Extract the (x, y) coordinate from the center of the cell holding the provided text.  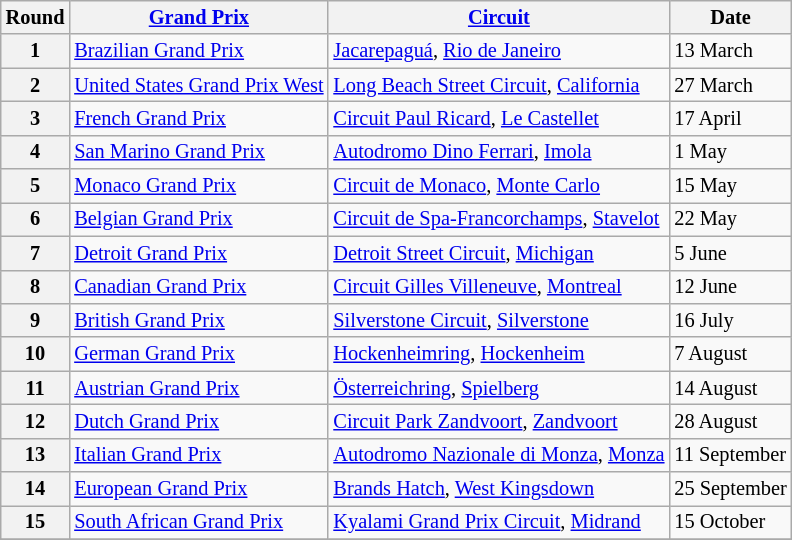
6 (36, 219)
German Grand Prix (198, 354)
Brands Hatch, West Kingsdown (498, 489)
13 March (730, 51)
Belgian Grand Prix (198, 219)
Monaco Grand Prix (198, 186)
17 April (730, 118)
7 (36, 253)
Kyalami Grand Prix Circuit, Midrand (498, 522)
Circuit de Monaco, Monte Carlo (498, 186)
Circuit Paul Ricard, Le Castellet (498, 118)
Detroit Grand Prix (198, 253)
Round (36, 17)
Silverstone Circuit, Silverstone (498, 320)
French Grand Prix (198, 118)
San Marino Grand Prix (198, 152)
Long Beach Street Circuit, California (498, 85)
25 September (730, 489)
14 (36, 489)
14 August (730, 388)
Circuit (498, 17)
Hockenheimring, Hockenheim (498, 354)
British Grand Prix (198, 320)
5 (36, 186)
27 March (730, 85)
Jacarepaguá, Rio de Janeiro (498, 51)
Date (730, 17)
1 May (730, 152)
European Grand Prix (198, 489)
Circuit Park Zandvoort, Zandvoort (498, 421)
Dutch Grand Prix (198, 421)
10 (36, 354)
Circuit de Spa-Francorchamps, Stavelot (498, 219)
22 May (730, 219)
Autodromo Dino Ferrari, Imola (498, 152)
Canadian Grand Prix (198, 287)
5 June (730, 253)
8 (36, 287)
Grand Prix (198, 17)
Brazilian Grand Prix (198, 51)
South African Grand Prix (198, 522)
16 July (730, 320)
12 June (730, 287)
2 (36, 85)
3 (36, 118)
12 (36, 421)
28 August (730, 421)
15 May (730, 186)
1 (36, 51)
Österreichring, Spielberg (498, 388)
Austrian Grand Prix (198, 388)
7 August (730, 354)
11 September (730, 455)
9 (36, 320)
Autodromo Nazionale di Monza, Monza (498, 455)
11 (36, 388)
13 (36, 455)
Circuit Gilles Villeneuve, Montreal (498, 287)
15 October (730, 522)
Detroit Street Circuit, Michigan (498, 253)
4 (36, 152)
15 (36, 522)
United States Grand Prix West (198, 85)
Italian Grand Prix (198, 455)
